Identify which cell holds the provided text, then report its (x, y) central coordinate. 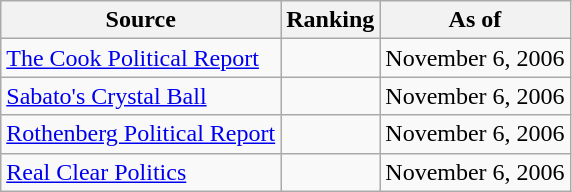
Real Clear Politics (141, 172)
As of (475, 20)
Rothenberg Political Report (141, 134)
The Cook Political Report (141, 58)
Ranking (330, 20)
Sabato's Crystal Ball (141, 96)
Source (141, 20)
